Return the (x, y) coordinate for the center point of the cell that contains the specified text.  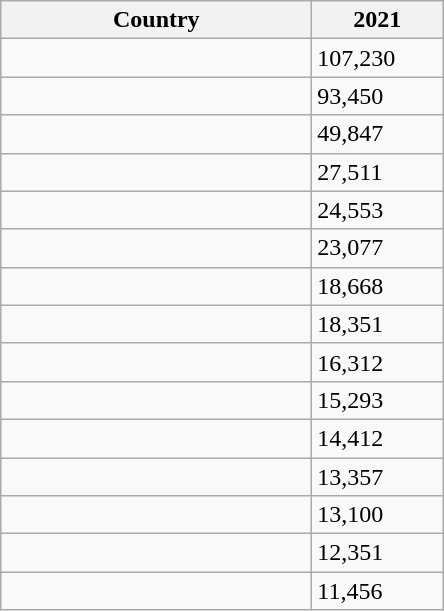
18,668 (378, 286)
13,357 (378, 477)
49,847 (378, 134)
2021 (378, 20)
24,553 (378, 210)
12,351 (378, 553)
23,077 (378, 248)
107,230 (378, 58)
27,511 (378, 172)
93,450 (378, 96)
14,412 (378, 438)
18,351 (378, 324)
15,293 (378, 400)
13,100 (378, 515)
Country (156, 20)
16,312 (378, 362)
11,456 (378, 591)
